Output the (x, y) coordinate of the center of the cell containing the given text.  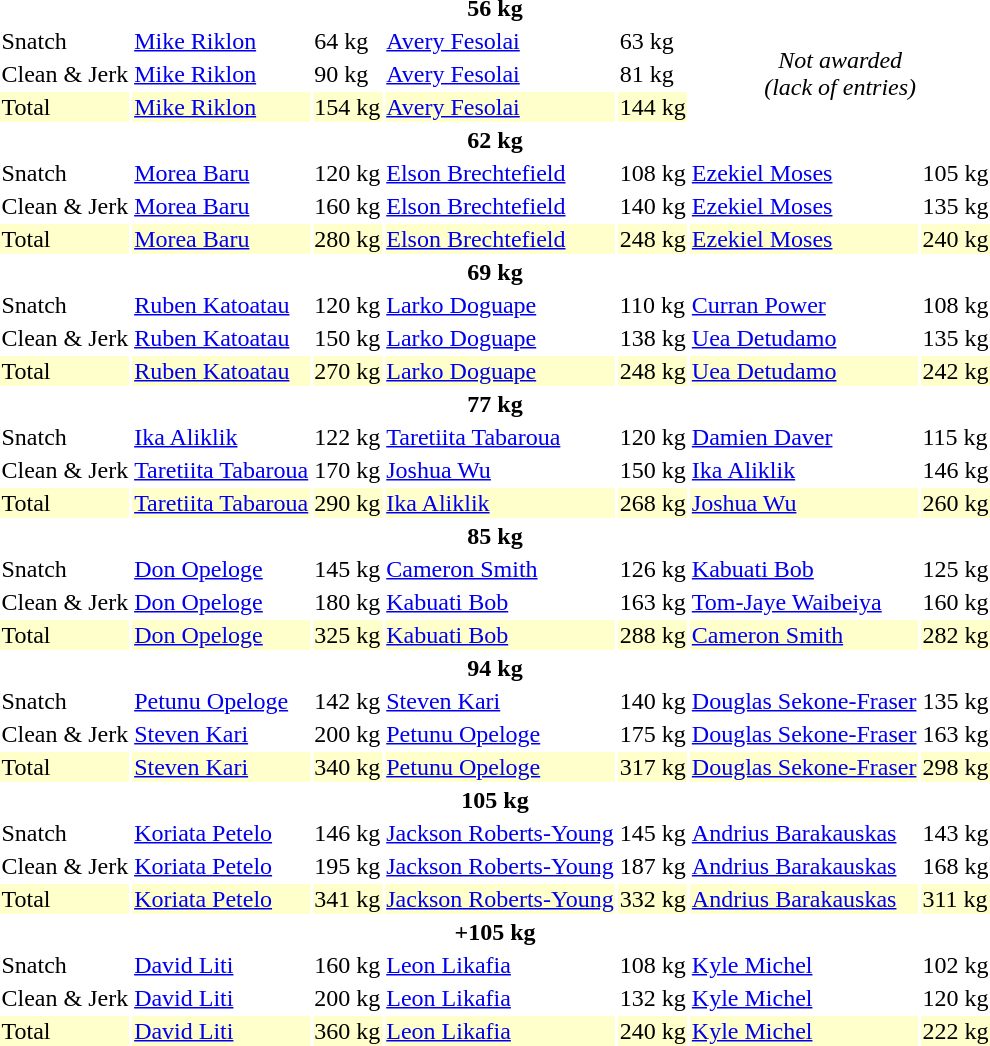
311 kg (956, 899)
268 kg (652, 503)
317 kg (652, 767)
138 kg (652, 338)
Not awarded(lack of entries) (840, 74)
81 kg (652, 74)
325 kg (348, 635)
126 kg (652, 569)
94 kg (495, 668)
64 kg (348, 41)
62 kg (495, 140)
Tom-Jaye Waibeiya (804, 602)
298 kg (956, 767)
77 kg (495, 404)
110 kg (652, 305)
+105 kg (495, 932)
360 kg (348, 1031)
187 kg (652, 866)
144 kg (652, 107)
154 kg (348, 107)
270 kg (348, 371)
282 kg (956, 635)
69 kg (495, 272)
175 kg (652, 734)
168 kg (956, 866)
222 kg (956, 1031)
242 kg (956, 371)
63 kg (652, 41)
142 kg (348, 701)
195 kg (348, 866)
340 kg (348, 767)
180 kg (348, 602)
332 kg (652, 899)
90 kg (348, 74)
115 kg (956, 437)
170 kg (348, 470)
143 kg (956, 833)
341 kg (348, 899)
125 kg (956, 569)
122 kg (348, 437)
288 kg (652, 635)
Damien Daver (804, 437)
260 kg (956, 503)
102 kg (956, 965)
290 kg (348, 503)
132 kg (652, 998)
Curran Power (804, 305)
280 kg (348, 239)
85 kg (495, 536)
